Find where the given text appears and provide that cell's center as [X, Y] coordinate. 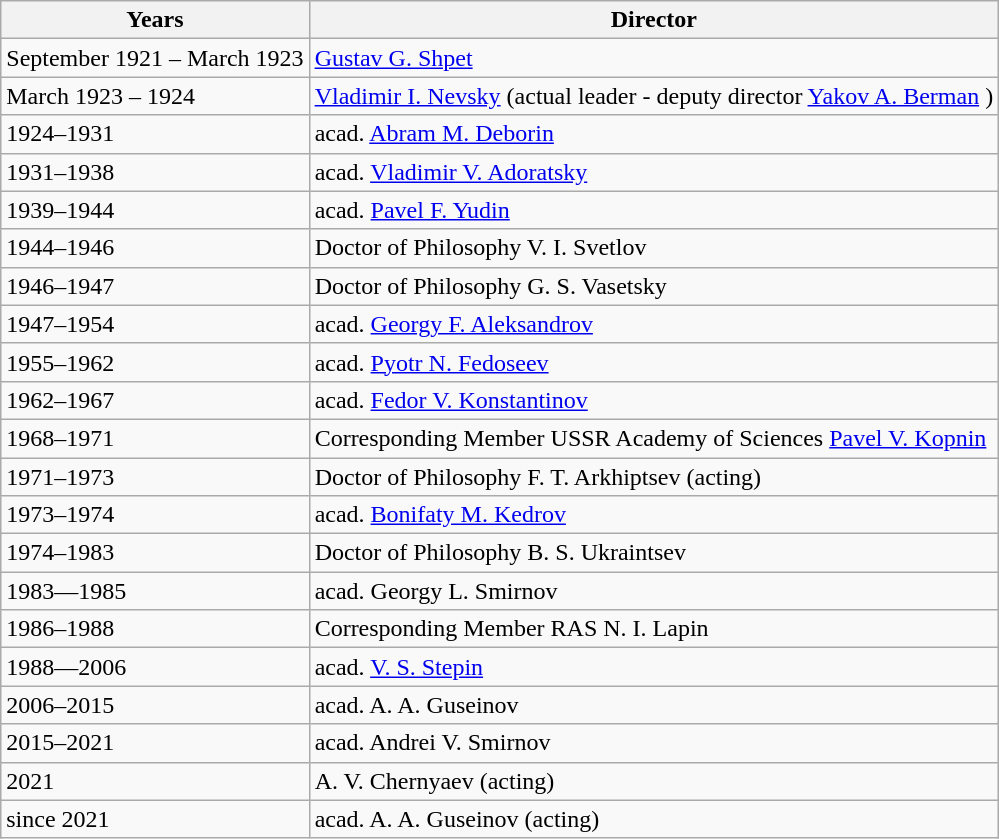
1946–1947 [155, 286]
A. V. Chernyaev (acting) [654, 781]
2006–2015 [155, 705]
Years [155, 20]
1968–1971 [155, 438]
1974–1983 [155, 553]
since 2021 [155, 819]
acad. Pyotr N. Fedoseev [654, 362]
acad. Pavel F. Yudin [654, 210]
acad. Georgy F. Aleksandrov [654, 324]
Doctor of Philosophy F. T. Arkhiptsev (acting) [654, 477]
Corresponding Member RAS N. I. Lapin [654, 629]
acad. Georgy L. Smirnov [654, 591]
acad. Andrei V. Smirnov [654, 743]
acad. A. A. Guseinov (acting) [654, 819]
acad. A. A. Guseinov [654, 705]
acad. Vladimir V. Adoratsky [654, 172]
2015–2021 [155, 743]
1931–1938 [155, 172]
Doctor of Philosophy G. S. Vasetsky [654, 286]
Director [654, 20]
1962–1967 [155, 400]
1971–1973 [155, 477]
Gustav G. Shpet [654, 58]
1939–1944 [155, 210]
acad. Bonifaty M. Kedrov [654, 515]
1944–1946 [155, 248]
1924–1931 [155, 134]
Vladimir I. Nevsky (actual leader - deputy director Yakov A. Berman ) [654, 96]
1986–1988 [155, 629]
1947–1954 [155, 324]
2021 [155, 781]
Doctor of Philosophy B. S. Ukraintsev [654, 553]
March 1923 – 1924 [155, 96]
Corresponding Member USSR Academy of Sciences Pavel V. Kopnin [654, 438]
1973–1974 [155, 515]
acad. Fedor V. Konstantinov [654, 400]
September 1921 – March 1923 [155, 58]
Doctor of Philosophy V. I. Svetlov [654, 248]
1955–1962 [155, 362]
1988—2006 [155, 667]
1983—1985 [155, 591]
acad. V. S. Stepin [654, 667]
acad. Abram M. Deborin [654, 134]
